Extract the [x, y] coordinate from the center of the cell holding the provided text.  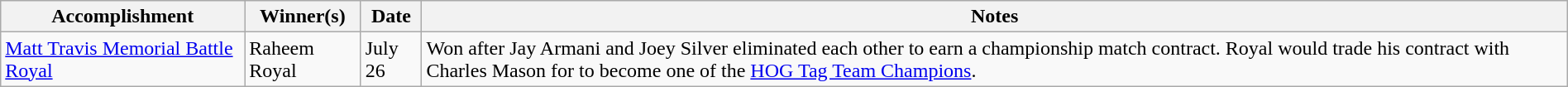
July 26 [391, 60]
Raheem Royal [303, 60]
Date [391, 17]
Accomplishment [122, 17]
Winner(s) [303, 17]
Matt Travis Memorial Battle Royal [122, 60]
Notes [994, 17]
